For the text-containing cell, return its midpoint in (X, Y) coordinate format. 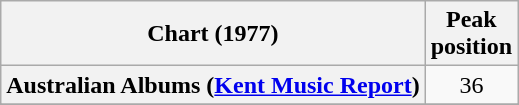
Peakposition (471, 34)
36 (471, 85)
Australian Albums (Kent Music Report) (213, 85)
Chart (1977) (213, 34)
